From the cell containing the given text, extract its center point as (X, Y) coordinate. 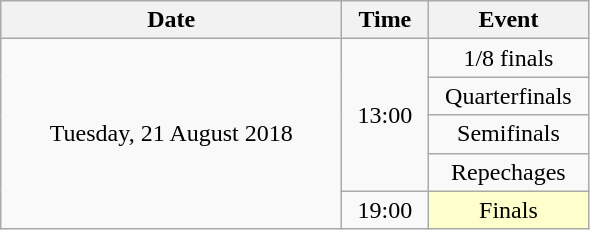
Quarterfinals (508, 96)
Date (172, 20)
Finals (508, 210)
Repechages (508, 172)
1/8 finals (508, 58)
Semifinals (508, 134)
Tuesday, 21 August 2018 (172, 134)
Event (508, 20)
13:00 (385, 115)
19:00 (385, 210)
Time (385, 20)
